Identify which cell holds the provided text, then report its [x, y] central coordinate. 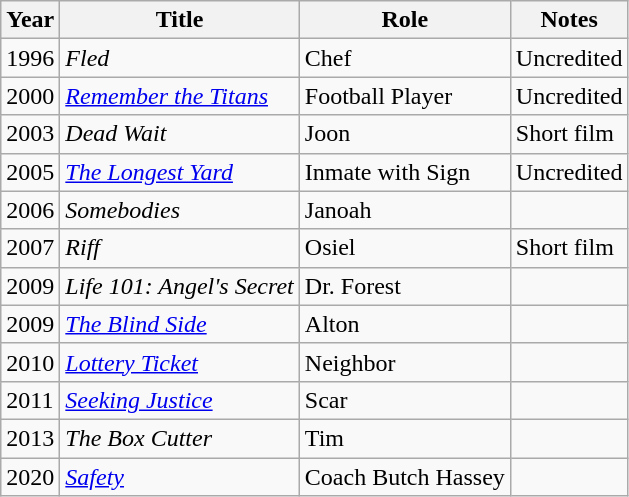
The Box Cutter [180, 438]
Seeking Justice [180, 400]
Neighbor [404, 362]
Tim [404, 438]
2011 [30, 400]
2000 [30, 96]
Life 101: Angel's Secret [180, 286]
Riff [180, 248]
2003 [30, 134]
Safety [180, 477]
2006 [30, 210]
Remember the Titans [180, 96]
Inmate with Sign [404, 172]
Coach Butch Hassey [404, 477]
Alton [404, 324]
Somebodies [180, 210]
Football Player [404, 96]
2020 [30, 477]
Dr. Forest [404, 286]
Chef [404, 58]
2007 [30, 248]
The Longest Yard [180, 172]
2005 [30, 172]
Dead Wait [180, 134]
Joon [404, 134]
Lottery Ticket [180, 362]
2013 [30, 438]
Year [30, 20]
Notes [569, 20]
Scar [404, 400]
Title [180, 20]
Fled [180, 58]
Janoah [404, 210]
The Blind Side [180, 324]
2010 [30, 362]
Osiel [404, 248]
1996 [30, 58]
Role [404, 20]
